Search for the cell housing the specified text and yield its (X, Y) center coordinate. 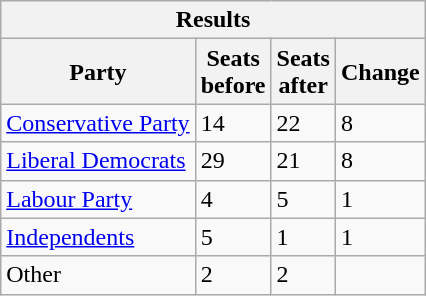
21 (303, 161)
Results (213, 20)
Conservative Party (98, 123)
Seatsafter (303, 72)
Party (98, 72)
Change (380, 72)
Liberal Democrats (98, 161)
14 (233, 123)
Other (98, 275)
Labour Party (98, 199)
4 (233, 199)
Independents (98, 237)
22 (303, 123)
29 (233, 161)
Seatsbefore (233, 72)
